Locate the cell with the specified text and output its [X, Y] center coordinate. 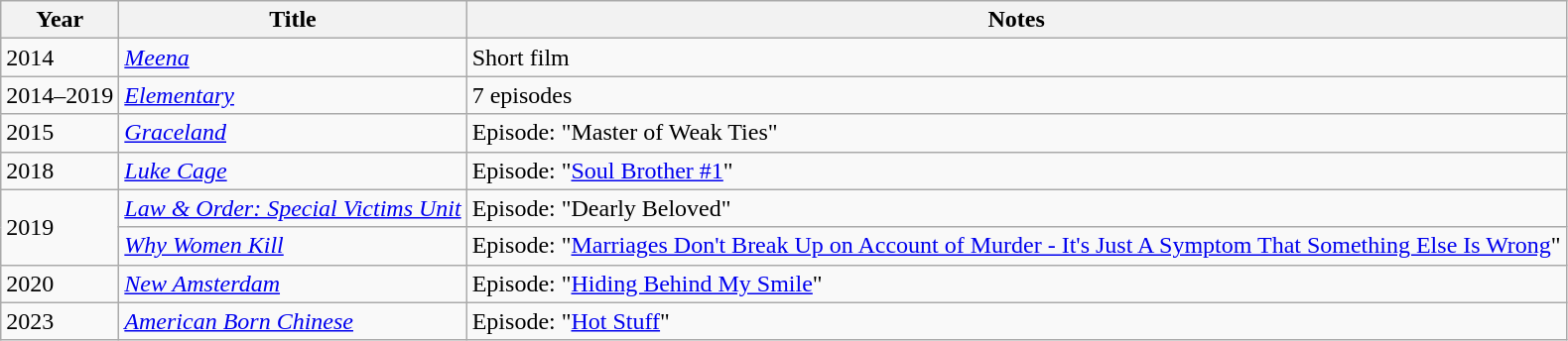
New Amsterdam [293, 284]
Title [293, 20]
Year [60, 20]
Notes [1016, 20]
Episode: "Dearly Beloved" [1016, 208]
Law & Order: Special Victims Unit [293, 208]
Graceland [293, 133]
Luke Cage [293, 170]
American Born Chinese [293, 321]
Episode: "Hiding Behind My Smile" [1016, 284]
2014 [60, 57]
Episode: "Master of Weak Ties" [1016, 133]
Episode: "Hot Stuff" [1016, 321]
2019 [60, 227]
Episode: "Soul Brother #1" [1016, 170]
Episode: "Marriages Don't Break Up on Account of Murder - It's Just A Symptom That Something Else Is Wrong" [1016, 246]
2020 [60, 284]
2018 [60, 170]
2014–2019 [60, 95]
7 episodes [1016, 95]
2015 [60, 133]
Meena [293, 57]
Why Women Kill [293, 246]
Elementary [293, 95]
2023 [60, 321]
Short film [1016, 57]
